Capture the cell that displays the provided text and extract its (x, y) central coordinate. 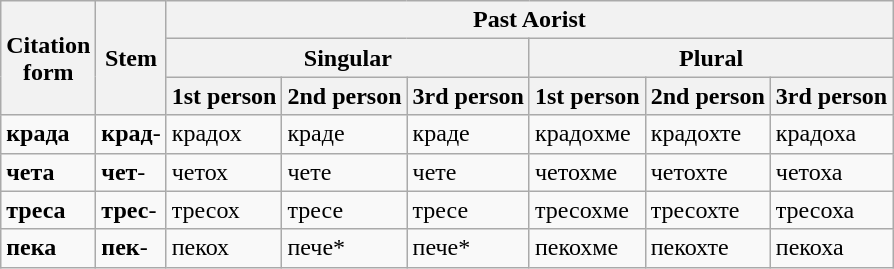
Past Aorist (530, 20)
тресох (224, 210)
крада (48, 134)
Plural (710, 58)
крад- (131, 134)
пекоха (831, 248)
пек- (131, 248)
четоха (831, 172)
Singular (348, 58)
трес- (131, 210)
чета (48, 172)
Stem (131, 58)
пека (48, 248)
тресохме (587, 210)
крадохме (587, 134)
крадоха (831, 134)
треса (48, 210)
тресоха (831, 210)
четохте (708, 172)
четох (224, 172)
четохме (587, 172)
пекохме (587, 248)
пекох (224, 248)
чет- (131, 172)
тресохте (708, 210)
Citationform (48, 58)
крадохте (708, 134)
пекохте (708, 248)
крадох (224, 134)
